Find where the given text appears and provide that cell's center as [X, Y] coordinate. 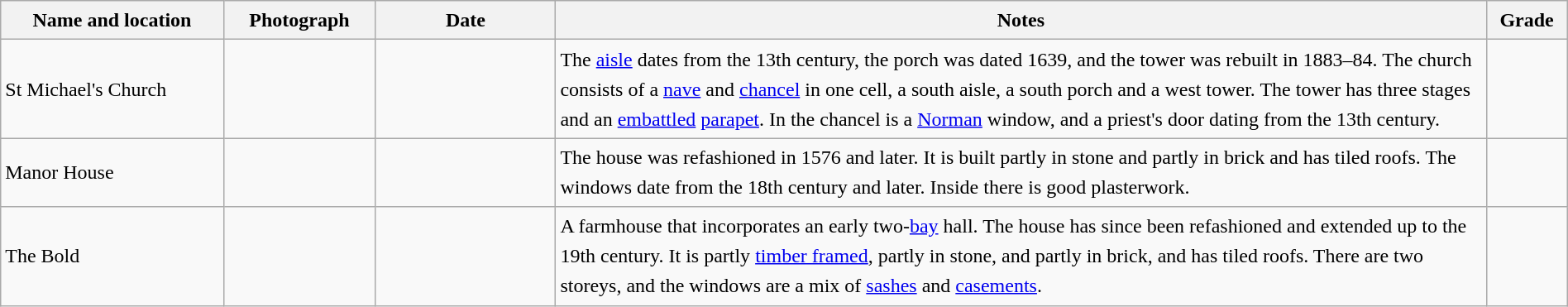
Photograph [299, 20]
Manor House [112, 172]
The Bold [112, 257]
Date [466, 20]
Grade [1527, 20]
St Michael's Church [112, 89]
Notes [1021, 20]
Name and location [112, 20]
